Extract the (x, y) coordinate from the center of the cell holding the provided text.  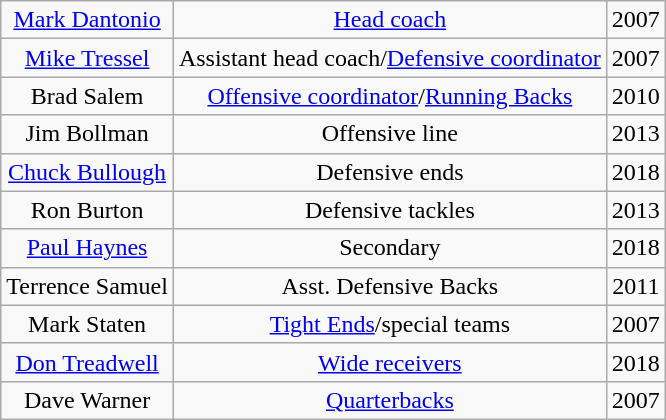
Defensive tackles (390, 210)
Asst. Defensive Backs (390, 286)
Mark Dantonio (88, 20)
Chuck Bullough (88, 172)
Wide receivers (390, 362)
Head coach (390, 20)
Brad Salem (88, 96)
2011 (636, 286)
Assistant head coach/Defensive coordinator (390, 58)
Paul Haynes (88, 248)
Mark Staten (88, 324)
Offensive coordinator/Running Backs (390, 96)
Defensive ends (390, 172)
Terrence Samuel (88, 286)
Quarterbacks (390, 400)
Mike Tressel (88, 58)
Jim Bollman (88, 134)
Tight Ends/special teams (390, 324)
Dave Warner (88, 400)
Offensive line (390, 134)
Don Treadwell (88, 362)
Secondary (390, 248)
2010 (636, 96)
Ron Burton (88, 210)
